Detect which cell encompasses the target text, then output its (X, Y) center coordinate. 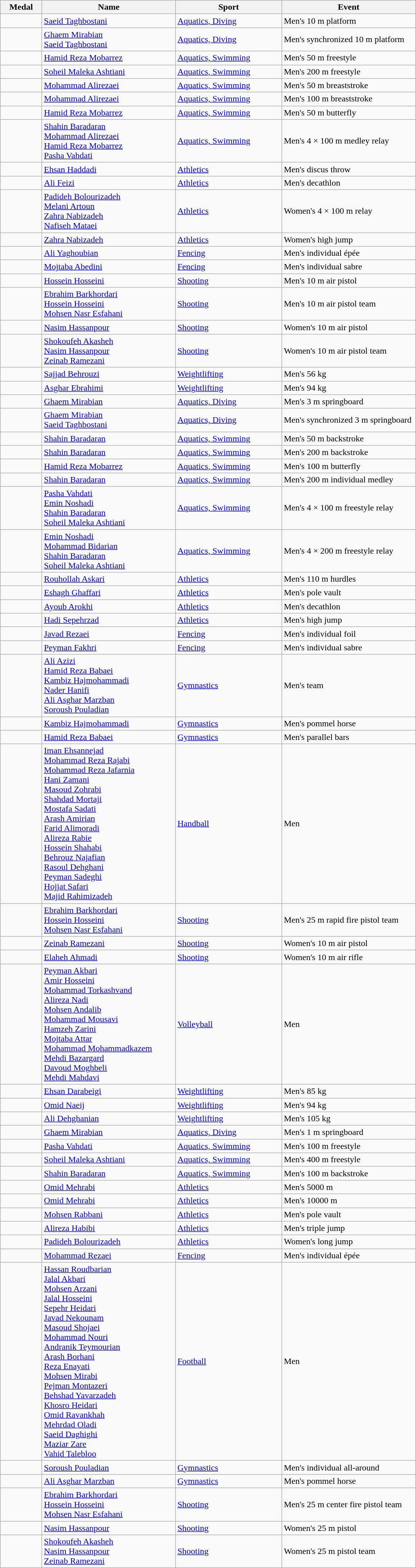
Hossein Hosseini (109, 281)
Medal (21, 7)
Women's 4 × 100 m relay (349, 211)
Men's individual all-around (349, 1467)
Men's 100 m backstroke (349, 1173)
Kambiz Hajmohammadi (109, 723)
Event (349, 7)
Men's 1 m springboard (349, 1132)
Mojtaba Abedini (109, 267)
Men's 100 m breaststroke (349, 99)
Handball (229, 824)
Men's triple jump (349, 1228)
Men's 200 m individual medley (349, 480)
Women's 10 m air pistol team (349, 351)
Men's 10 m air pistol team (349, 304)
Asghar Ebrahimi (109, 388)
Men's 5000 m (349, 1187)
Women's 10 m air rifle (349, 957)
Women's 25 m pistol (349, 1528)
Ali Feizi (109, 183)
Men's synchronized 3 m springboard (349, 420)
Men's 50 m breaststroke (349, 85)
Men's 50 m backstroke (349, 438)
Omid Naeij (109, 1105)
Shahin BaradaranMohammad AlirezaeiHamid Reza MobarrezPasha Vahdati (109, 141)
Javad Rezaei (109, 634)
Elaheh Ahmadi (109, 957)
Men's 56 kg (349, 374)
Padideh BolourizadehMelani ArtounZahra NabizadehNafiseh Mataei (109, 211)
Men's individual foil (349, 634)
Alireza Habibi (109, 1228)
Pasha Vahdati (109, 1146)
Men's 100 m freestyle (349, 1146)
Men's 25 m rapid fire pistol team (349, 920)
Men's 4 × 100 m medley relay (349, 141)
Men's 200 m backstroke (349, 452)
Men's 3 m springboard (349, 401)
Mohsen Rabbani (109, 1214)
Men's 25 m center fire pistol team (349, 1504)
Soroush Pouladian (109, 1467)
Eshagh Ghaffari (109, 593)
Sajjad Behrouzi (109, 374)
Men's high jump (349, 620)
Emin NoshadiMohammad BidarianShahin BaradaranSoheil Maleka Ashtiani (109, 551)
Men's 400 m freestyle (349, 1160)
Name (109, 7)
Men's 10 m platform (349, 21)
Football (229, 1361)
Men's discus throw (349, 169)
Zeinab Ramezani (109, 943)
Ayoub Arokhi (109, 606)
Men's synchronized 10 m platform (349, 40)
Men's 200 m freestyle (349, 72)
Women's high jump (349, 239)
Men's 105 kg (349, 1119)
Men's 10 m air pistol (349, 281)
Men's 4 × 200 m freestyle relay (349, 551)
Women's 25 m pistol team (349, 1551)
Men's team (349, 686)
Volleyball (229, 1024)
Women's long jump (349, 1242)
Men's 110 m hurdles (349, 579)
Men's 50 m freestyle (349, 58)
Ali Asghar Marzban (109, 1481)
Men's 10000 m (349, 1201)
Hamid Reza Babaei (109, 737)
Men's 50 m butterfly (349, 113)
Mohammad Rezaei (109, 1255)
Ali Yaghoubian (109, 253)
Ali AziziHamid Reza BabaeiKambiz HajmohammadiNader HanifiAli Asghar MarzbanSoroush Pouladian (109, 686)
Ehsan Haddadi (109, 169)
Pasha VahdatiEmin NoshadiShahin BaradaranSoheil Maleka Ashtiani (109, 508)
Men's 85 kg (349, 1091)
Peyman Fakhri (109, 647)
Saeid Taghbostani (109, 21)
Ehsan Darabeigi (109, 1091)
Rouhollah Askari (109, 579)
Men's parallel bars (349, 737)
Sport (229, 7)
Men's 100 m butterfly (349, 466)
Ali Dehghanian (109, 1119)
Hadi Sepehrzad (109, 620)
Men's 4 × 100 m freestyle relay (349, 508)
Zahra Nabizadeh (109, 239)
Padideh Bolourizadeh (109, 1242)
